Extract the (X, Y) coordinate from the center of the cell holding the provided text.  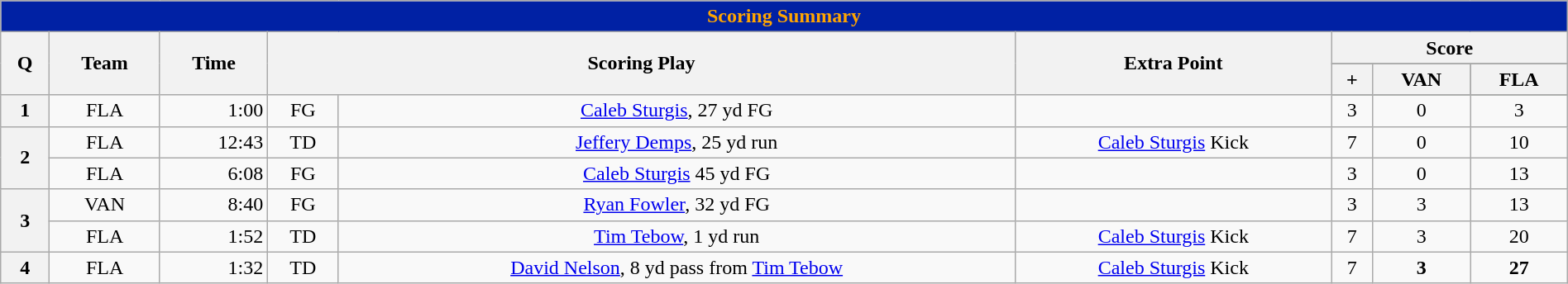
4 (25, 267)
Tim Tebow, 1 yd run (676, 236)
6:08 (213, 173)
David Nelson, 8 yd pass from Tim Tebow (676, 267)
1 (25, 111)
Score (1449, 48)
20 (1518, 236)
Caleb Sturgis, 27 yd FG (676, 111)
Time (213, 64)
10 (1518, 142)
Q (25, 64)
Scoring Play (642, 64)
Ryan Fowler, 32 yd FG (676, 205)
1:32 (213, 267)
1:00 (213, 111)
Jeffery Demps, 25 yd run (676, 142)
8:40 (213, 205)
27 (1518, 267)
2 (25, 158)
Caleb Sturgis 45 yd FG (676, 173)
1:52 (213, 236)
+ (1351, 79)
Team (105, 64)
Extra Point (1173, 64)
Scoring Summary (784, 17)
12:43 (213, 142)
